Provide the (x, y) coordinate of the cell's center where the given text is located.  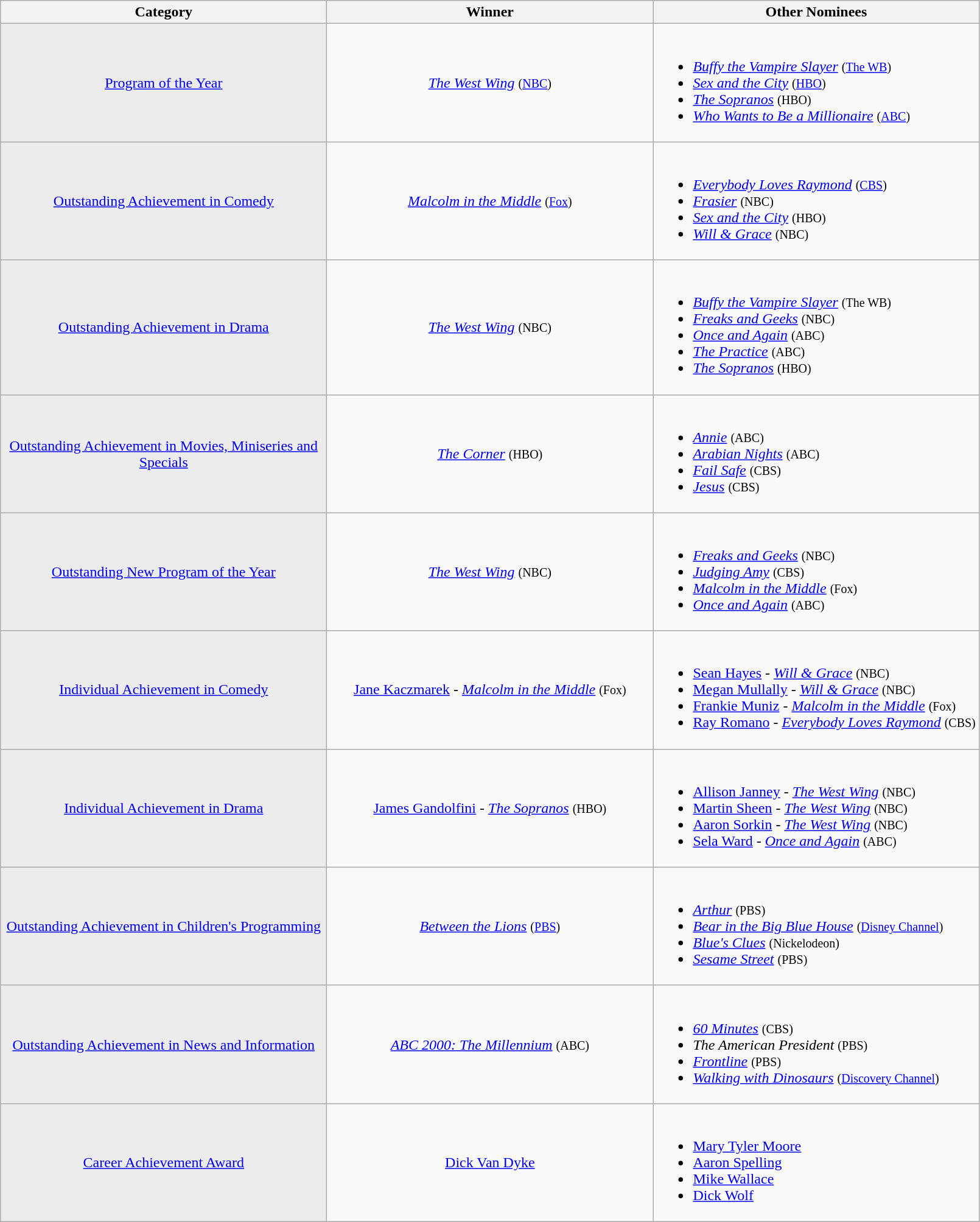
Everybody Loves Raymond (CBS)Frasier (NBC)Sex and the City (HBO)Will & Grace (NBC) (816, 201)
Buffy the Vampire Slayer (The WB)Freaks and Geeks (NBC)Once and Again (ABC)The Practice (ABC)The Sopranos (HBO) (816, 328)
Between the Lions (PBS) (490, 926)
Outstanding New Program of the Year (164, 572)
Individual Achievement in Drama (164, 808)
Outstanding Achievement in Children's Programming (164, 926)
Program of the Year (164, 83)
60 Minutes (CBS)The American President (PBS)Frontline (PBS)Walking with Dinosaurs (Discovery Channel) (816, 1044)
The Corner (HBO) (490, 454)
Mary Tyler MooreAaron SpellingMike WallaceDick Wolf (816, 1162)
Category (164, 12)
Individual Achievement in Comedy (164, 690)
Other Nominees (816, 12)
ABC 2000: The Millennium (ABC) (490, 1044)
Winner (490, 12)
Allison Janney - The West Wing (NBC)Martin Sheen - The West Wing (NBC)Aaron Sorkin - The West Wing (NBC)Sela Ward - Once and Again (ABC) (816, 808)
Freaks and Geeks (NBC)Judging Amy (CBS)Malcolm in the Middle (Fox)Once and Again (ABC) (816, 572)
Dick Van Dyke (490, 1162)
Outstanding Achievement in Drama (164, 328)
Outstanding Achievement in Movies, Miniseries and Specials (164, 454)
Outstanding Achievement in News and Information (164, 1044)
James Gandolfini - The Sopranos (HBO) (490, 808)
Career Achievement Award (164, 1162)
Jane Kaczmarek - Malcolm in the Middle (Fox) (490, 690)
Buffy the Vampire Slayer (The WB)Sex and the City (HBO)The Sopranos (HBO)Who Wants to Be a Millionaire (ABC) (816, 83)
Outstanding Achievement in Comedy (164, 201)
Arthur (PBS)Bear in the Big Blue House (Disney Channel)Blue's Clues (Nickelodeon)Sesame Street (PBS) (816, 926)
Malcolm in the Middle (Fox) (490, 201)
Annie (ABC)Arabian Nights (ABC)Fail Safe (CBS)Jesus (CBS) (816, 454)
